Return (X, Y) of the center of cell containing provided text 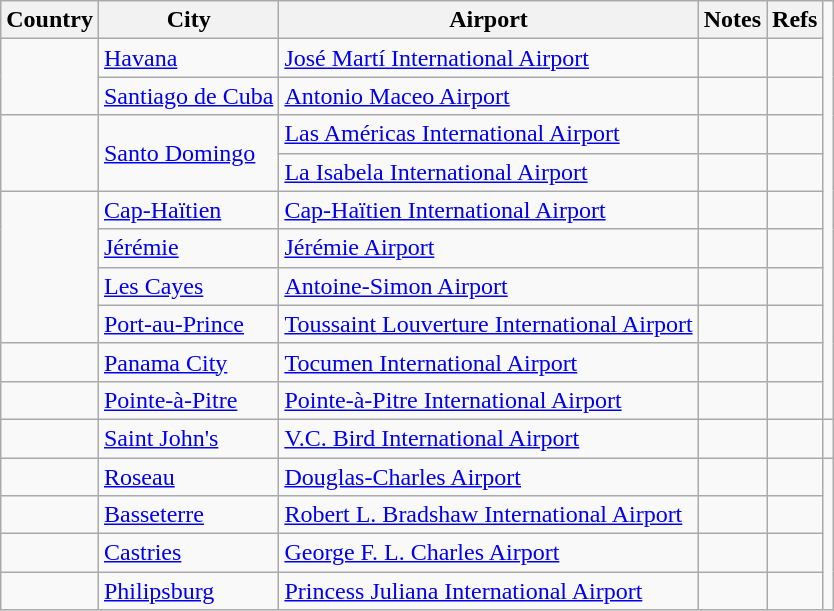
Castries (188, 553)
Panama City (188, 362)
José Martí International Airport (488, 58)
Cap-Haïtien (188, 210)
Robert L. Bradshaw International Airport (488, 515)
Airport (488, 20)
Toussaint Louverture International Airport (488, 324)
Roseau (188, 477)
Pointe-à-Pitre (188, 400)
Antonio Maceo Airport (488, 96)
Notes (732, 20)
Santo Domingo (188, 153)
Basseterre (188, 515)
Philipsburg (188, 591)
La Isabela International Airport (488, 172)
Cap-Haïtien International Airport (488, 210)
Santiago de Cuba (188, 96)
Douglas-Charles Airport (488, 477)
Princess Juliana International Airport (488, 591)
Saint John's (188, 438)
Tocumen International Airport (488, 362)
Antoine-Simon Airport (488, 286)
Las Américas International Airport (488, 134)
Pointe-à-Pitre International Airport (488, 400)
Les Cayes (188, 286)
V.C. Bird International Airport (488, 438)
Refs (795, 20)
Jérémie (188, 248)
Havana (188, 58)
Country (50, 20)
City (188, 20)
Port-au-Prince (188, 324)
Jérémie Airport (488, 248)
George F. L. Charles Airport (488, 553)
